Locate the cell with the specified text and output its (X, Y) center coordinate. 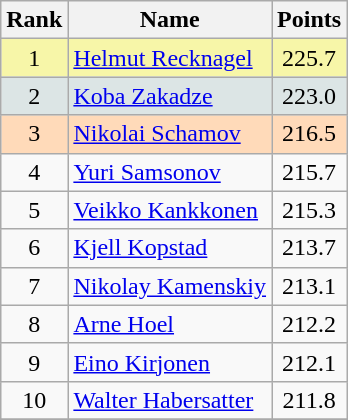
211.8 (310, 400)
215.7 (310, 172)
Yuri Samsonov (170, 172)
Points (310, 20)
223.0 (310, 96)
Kjell Kopstad (170, 248)
Name (170, 20)
1 (34, 58)
213.7 (310, 248)
Nikolay Kamenskiy (170, 286)
225.7 (310, 58)
213.1 (310, 286)
3 (34, 134)
Nikolai Schamov (170, 134)
Veikko Kankkonen (170, 210)
212.1 (310, 362)
6 (34, 248)
9 (34, 362)
216.5 (310, 134)
8 (34, 324)
212.2 (310, 324)
Arne Hoel (170, 324)
Rank (34, 20)
Helmut Recknagel (170, 58)
5 (34, 210)
Eino Kirjonen (170, 362)
Koba Zakadze (170, 96)
10 (34, 400)
2 (34, 96)
7 (34, 286)
Walter Habersatter (170, 400)
215.3 (310, 210)
4 (34, 172)
